Locate the cell with the specified text and output its [x, y] center coordinate. 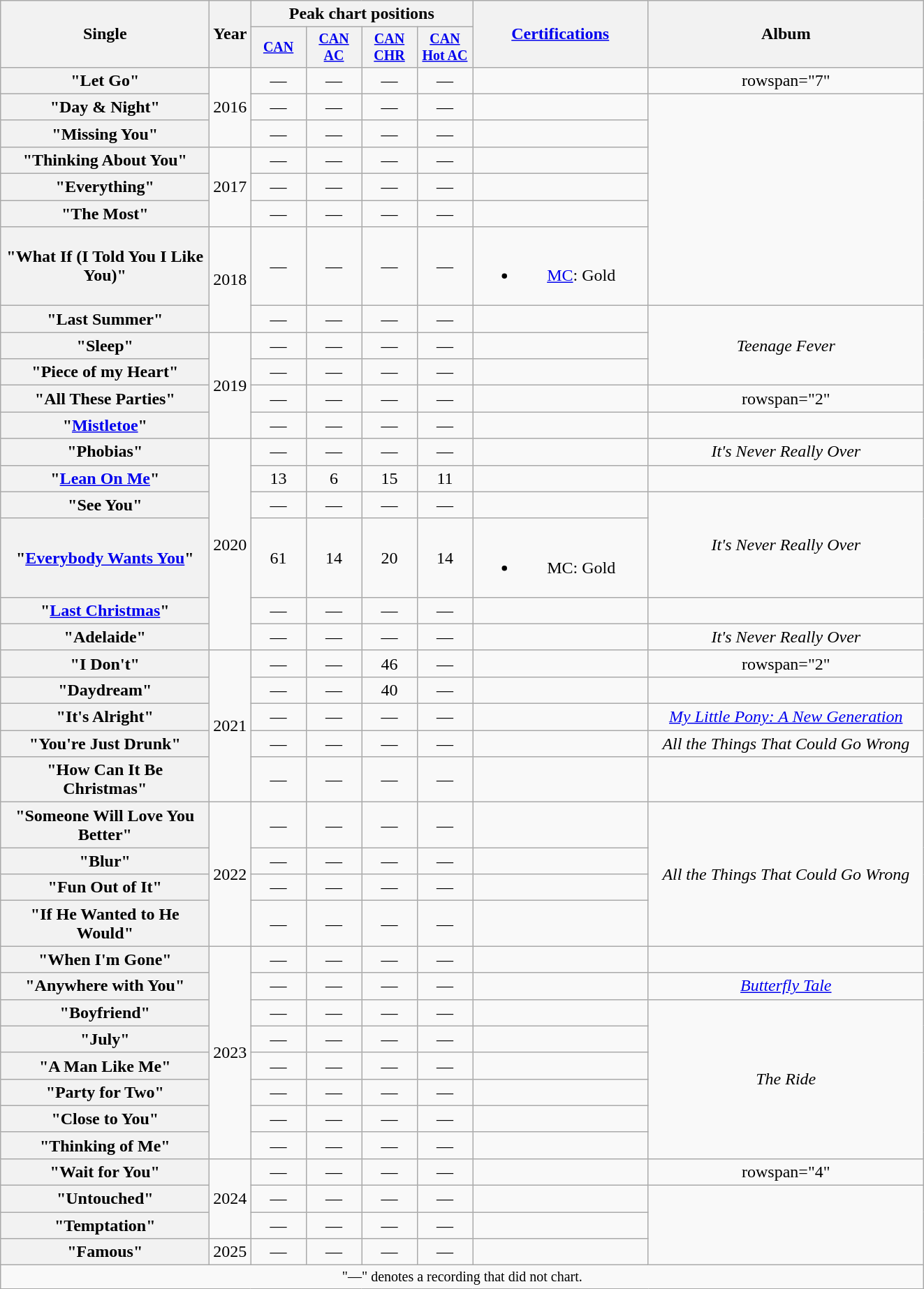
"Temptation" [105, 1225]
"I Don't" [105, 663]
61 [278, 557]
"Wait for You" [105, 1172]
46 [390, 663]
Album [786, 34]
"Phobias" [105, 452]
2023 [230, 1052]
rowspan="4" [786, 1172]
13 [278, 478]
"Famous" [105, 1252]
"Untouched" [105, 1199]
6 [334, 478]
"Sleep" [105, 346]
Year [230, 34]
"Party for Two" [105, 1092]
"When I'm Gone" [105, 959]
"The Most" [105, 214]
"Last Summer" [105, 319]
"July" [105, 1039]
2018 [230, 279]
11 [444, 478]
"If He Wanted to He Would" [105, 923]
The Ride [786, 1079]
Peak chart positions [362, 14]
rowspan="7" [786, 80]
2022 [230, 874]
"Everybody Wants You" [105, 557]
Certifications [560, 34]
"Boyfriend" [105, 1012]
"Anywhere with You" [105, 986]
"All These Parties" [105, 399]
"Adelaide" [105, 637]
"Blur" [105, 861]
"It's Alright" [105, 717]
"Lean On Me" [105, 478]
My Little Pony: A New Generation [786, 717]
"Missing You" [105, 133]
"—" denotes a recording that did not chart. [462, 1276]
"Let Go" [105, 80]
CANAC [334, 47]
"You're Just Drunk" [105, 744]
2021 [230, 726]
"Day & Night" [105, 107]
CANHot AC [444, 47]
"Everything" [105, 187]
Single [105, 34]
CAN CHR [390, 47]
CAN [278, 47]
"How Can It Be Christmas" [105, 779]
40 [390, 690]
2020 [230, 545]
"What If (I Told You I Like You)" [105, 267]
"Daydream" [105, 690]
2017 [230, 186]
"A Man Like Me" [105, 1066]
"Close to You" [105, 1119]
"Mistletoe" [105, 425]
2024 [230, 1198]
2019 [230, 385]
2016 [230, 107]
Teenage Fever [786, 346]
20 [390, 557]
"Piece of my Heart" [105, 372]
"Thinking of Me" [105, 1145]
15 [390, 478]
"See You" [105, 505]
Butterfly Tale [786, 986]
2025 [230, 1252]
"Thinking About You" [105, 160]
"Someone Will Love You Better" [105, 825]
"Fun Out of It" [105, 887]
"Last Christmas" [105, 610]
